Return (X, Y) of the center of cell containing provided text 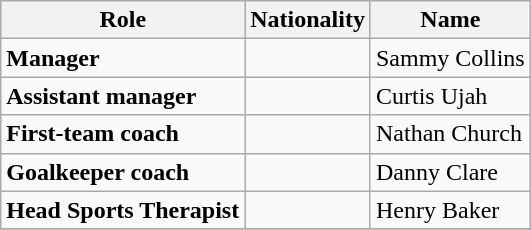
First-team coach (123, 134)
Role (123, 20)
Head Sports Therapist (123, 210)
Nationality (308, 20)
Henry Baker (450, 210)
Manager (123, 58)
Danny Clare (450, 172)
Nathan Church (450, 134)
Goalkeeper coach (123, 172)
Sammy Collins (450, 58)
Name (450, 20)
Assistant manager (123, 96)
Curtis Ujah (450, 96)
